Capture the cell that displays the provided text and extract its (x, y) central coordinate. 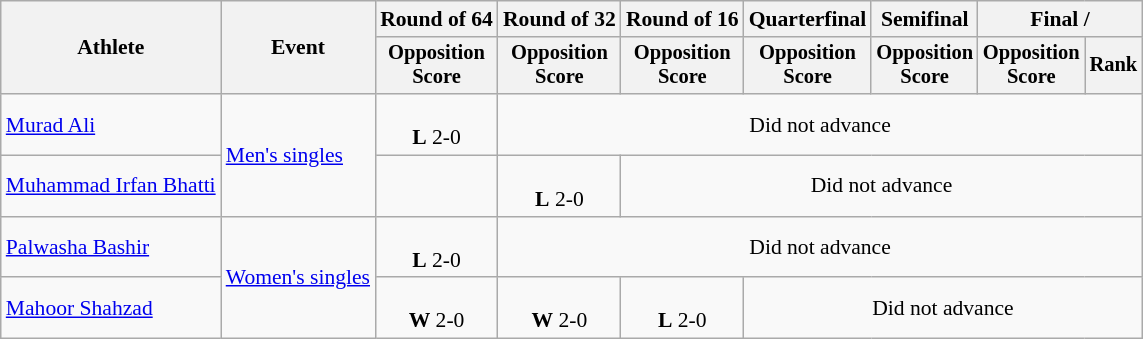
Men's singles (298, 155)
Palwasha Bashir (111, 248)
Semifinal (924, 19)
Muhammad Irfan Bhatti (111, 186)
Mahoor Shahzad (111, 308)
Round of 16 (682, 19)
Round of 32 (560, 19)
Round of 64 (436, 19)
Women's singles (298, 278)
Quarterfinal (808, 19)
Rank (1114, 66)
Final / (1060, 19)
Event (298, 48)
Murad Ali (111, 124)
Athlete (111, 48)
